Return the (x, y) coordinate for the center point of the cell that contains the specified text.  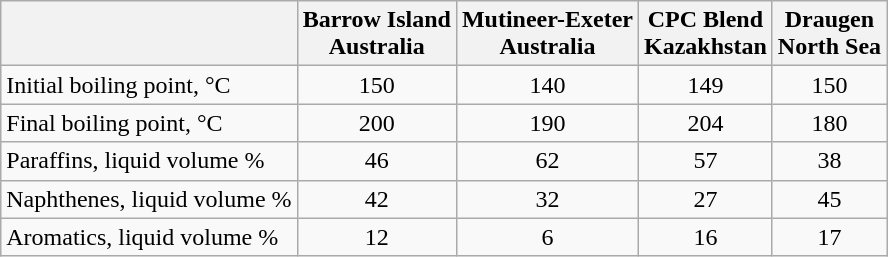
180 (829, 123)
140 (547, 85)
45 (829, 199)
38 (829, 161)
200 (376, 123)
190 (547, 123)
32 (547, 199)
57 (706, 161)
Paraffins, liquid volume % (149, 161)
27 (706, 199)
Final boiling point, °C (149, 123)
Aromatics, liquid volume % (149, 237)
6 (547, 237)
Initial boiling point, °C (149, 85)
12 (376, 237)
149 (706, 85)
Naphthenes, liquid volume % (149, 199)
Barrow IslandAustralia (376, 34)
DraugenNorth Sea (829, 34)
42 (376, 199)
62 (547, 161)
16 (706, 237)
Mutineer-ExeterAustralia (547, 34)
CPC BlendKazakhstan (706, 34)
46 (376, 161)
17 (829, 237)
204 (706, 123)
